Scan for the cell matching the given text and deliver its [x, y] coordinate at center. 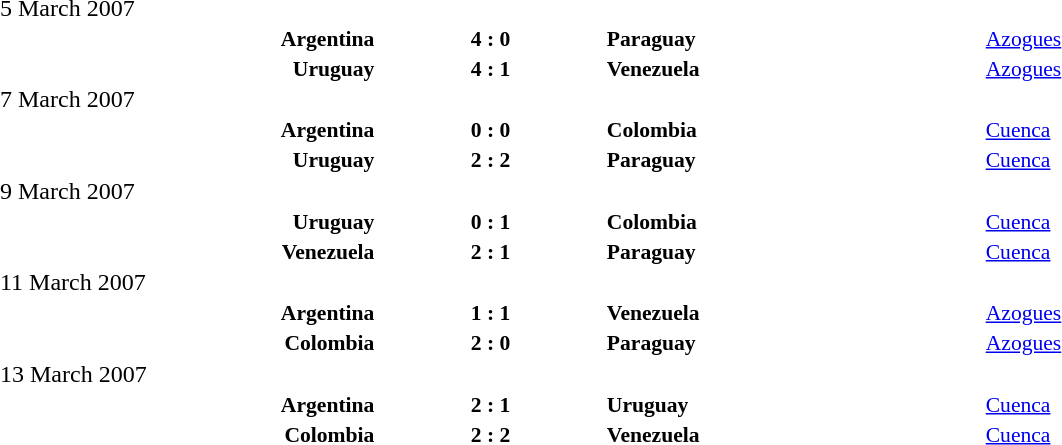
2 : 2 [490, 160]
0 : 0 [490, 130]
1 : 1 [490, 313]
0 : 1 [490, 222]
Uruguay [794, 404]
4 : 1 [490, 68]
2 : 0 [490, 343]
4 : 0 [490, 38]
